Find where the given text appears and provide that cell's center as (x, y) coordinate. 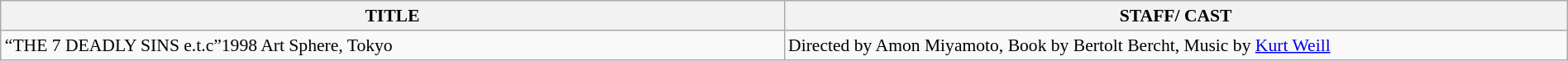
TITLE (392, 16)
Directed by Amon Miyamoto, Book by Bertolt Bercht, Music by Kurt Weill (1176, 45)
“THE 7 DEADLY SINS e.t.c”1998 Art Sphere, Tokyo (392, 45)
STAFF/ CAST (1176, 16)
